Return (X, Y) of the center of cell containing provided text 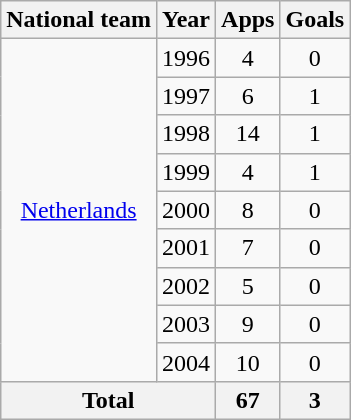
2003 (186, 324)
2001 (186, 248)
Goals (315, 20)
7 (248, 248)
2004 (186, 362)
Apps (248, 20)
67 (248, 400)
3 (315, 400)
National team (79, 20)
Netherlands (79, 210)
Year (186, 20)
10 (248, 362)
14 (248, 134)
8 (248, 210)
1998 (186, 134)
5 (248, 286)
2000 (186, 210)
1999 (186, 172)
1996 (186, 58)
Total (108, 400)
9 (248, 324)
1997 (186, 96)
6 (248, 96)
2002 (186, 286)
